Search for the cell housing the specified text and yield its [X, Y] center coordinate. 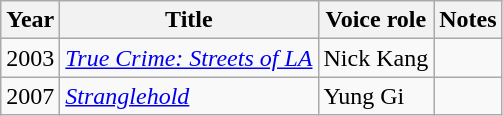
2003 [30, 58]
True Crime: Streets of LA [189, 58]
Title [189, 20]
Stranglehold [189, 96]
Nick Kang [376, 58]
Yung Gi [376, 96]
2007 [30, 96]
Year [30, 20]
Voice role [376, 20]
Notes [468, 20]
